Search for the cell housing the specified text and yield its (X, Y) center coordinate. 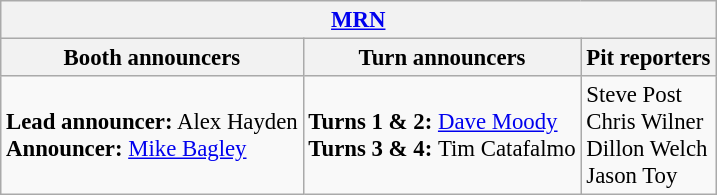
Turn announcers (442, 58)
Lead announcer: Alex HaydenAnnouncer: Mike Bagley (152, 136)
Booth announcers (152, 58)
Turns 1 & 2: Dave MoodyTurns 3 & 4: Tim Catafalmo (442, 136)
Steve PostChris WilnerDillon WelchJason Toy (648, 136)
MRN (358, 20)
Pit reporters (648, 58)
